Return the (X, Y) coordinate for the center point of the cell that contains the specified text.  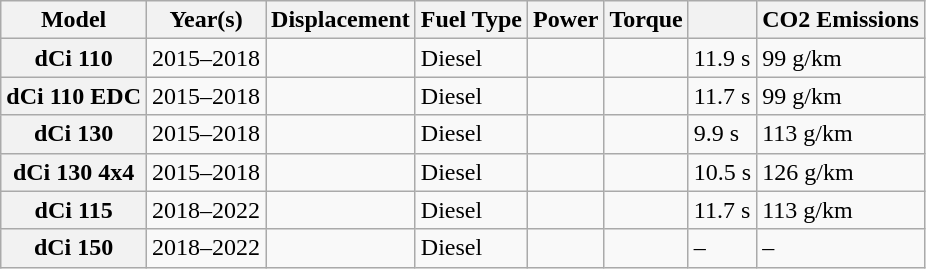
11.9 s (722, 58)
Fuel Type (471, 20)
126 g/km (841, 172)
9.9 s (722, 134)
Displacement (341, 20)
dCi 130 4x4 (74, 172)
dCi 150 (74, 248)
CO2 Emissions (841, 20)
10.5 s (722, 172)
dCi 115 (74, 210)
Power (565, 20)
Torque (646, 20)
Year(s) (206, 20)
dCi 130 (74, 134)
Model (74, 20)
dCi 110 EDC (74, 96)
dCi 110 (74, 58)
